Locate the cell with the specified text and output its [X, Y] center coordinate. 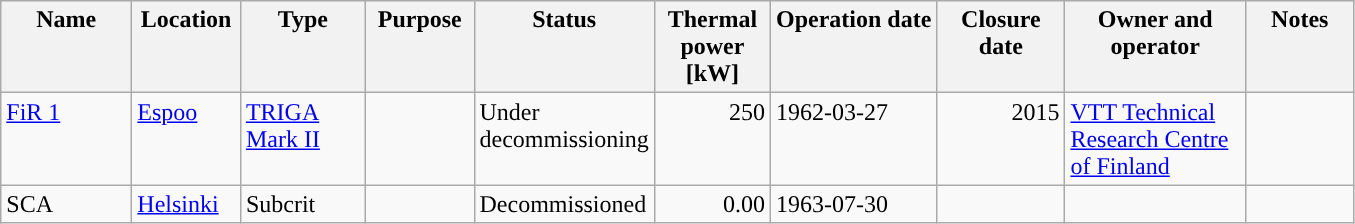
Operation date [853, 47]
Name [66, 47]
Closure date [1001, 47]
Thermal power [kW] [712, 47]
Purpose [420, 47]
TRIGA Mark II [302, 139]
Espoo [186, 139]
250 [712, 139]
Type [302, 47]
VTT Technical Research Centre of Finland [1156, 139]
Decommissioned [564, 204]
Status [564, 47]
Helsinki [186, 204]
Location [186, 47]
Owner and operator [1156, 47]
Under decommissioning [564, 139]
0.00 [712, 204]
2015 [1001, 139]
SCA [66, 204]
1963-07-30 [853, 204]
1962-03-27 [853, 139]
FiR 1 [66, 139]
Notes [1300, 47]
Subcrit [302, 204]
